Provide the [X, Y] coordinate of the cell's center where the given text is located.  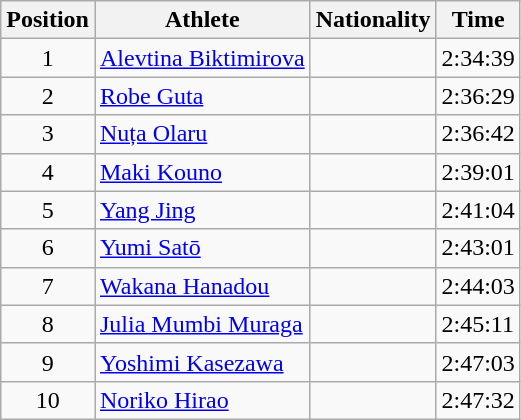
Nationality [373, 20]
Athlete [202, 20]
3 [48, 134]
2:47:32 [478, 400]
Nuța Olaru [202, 134]
2:41:04 [478, 210]
Yang Jing [202, 210]
Yoshimi Kasezawa [202, 362]
2:39:01 [478, 172]
2 [48, 96]
6 [48, 248]
Alevtina Biktimirova [202, 58]
2:47:03 [478, 362]
4 [48, 172]
Wakana Hanadou [202, 286]
2:45:11 [478, 324]
2:36:42 [478, 134]
Noriko Hirao [202, 400]
5 [48, 210]
Position [48, 20]
Julia Mumbi Muraga [202, 324]
10 [48, 400]
2:44:03 [478, 286]
1 [48, 58]
Time [478, 20]
Yumi Satō [202, 248]
9 [48, 362]
2:43:01 [478, 248]
Robe Guta [202, 96]
2:34:39 [478, 58]
Maki Kouno [202, 172]
7 [48, 286]
2:36:29 [478, 96]
8 [48, 324]
